Pinpoint the cell where the given text exists, returning its (x, y) midpoint coordinate. 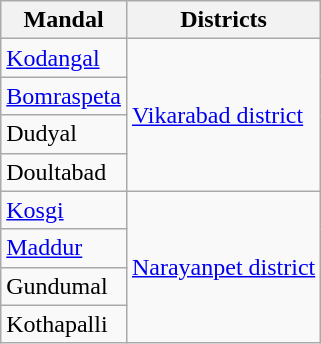
Mandal (64, 20)
Gundumal (64, 286)
Vikarabad district (223, 115)
Districts (223, 20)
Maddur (64, 248)
Doultabad (64, 172)
Kothapalli (64, 324)
Kosgi (64, 210)
Bomraspeta (64, 96)
Narayanpet district (223, 267)
Kodangal (64, 58)
Dudyal (64, 134)
